Determine the (X, Y) coordinate at the center of the cell enclosing the given text.  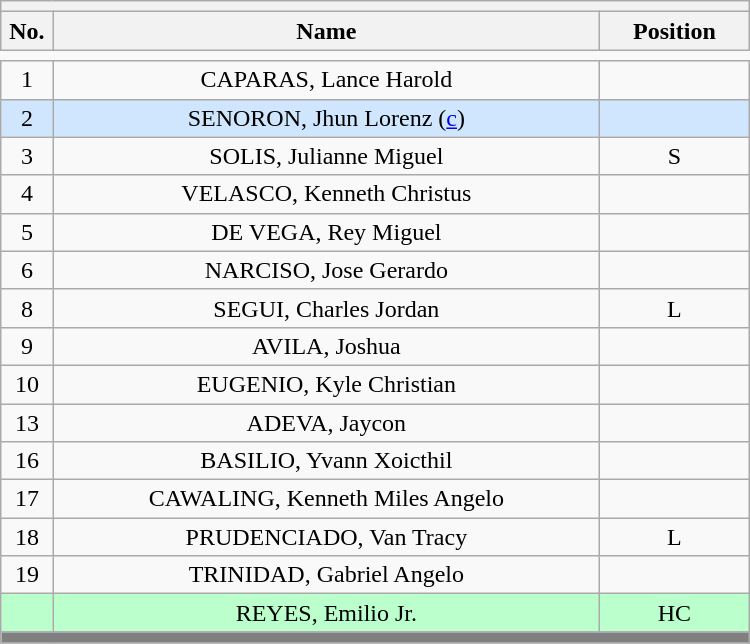
Position (675, 31)
18 (27, 537)
No. (27, 31)
8 (27, 308)
17 (27, 499)
AVILA, Joshua (326, 346)
6 (27, 270)
EUGENIO, Kyle Christian (326, 384)
PRUDENCIADO, Van Tracy (326, 537)
ADEVA, Jaycon (326, 423)
TRINIDAD, Gabriel Angelo (326, 575)
10 (27, 384)
4 (27, 194)
REYES, Emilio Jr. (326, 613)
S (675, 156)
19 (27, 575)
DE VEGA, Rey Miguel (326, 232)
1 (27, 80)
CAPARAS, Lance Harold (326, 80)
9 (27, 346)
NARCISO, Jose Gerardo (326, 270)
13 (27, 423)
BASILIO, Yvann Xoicthil (326, 461)
SOLIS, Julianne Miguel (326, 156)
Name (326, 31)
CAWALING, Kenneth Miles Angelo (326, 499)
16 (27, 461)
HC (675, 613)
2 (27, 118)
SENORON, Jhun Lorenz (c) (326, 118)
3 (27, 156)
5 (27, 232)
SEGUI, Charles Jordan (326, 308)
VELASCO, Kenneth Christus (326, 194)
